Output the (X, Y) coordinate of the center of the cell containing the given text.  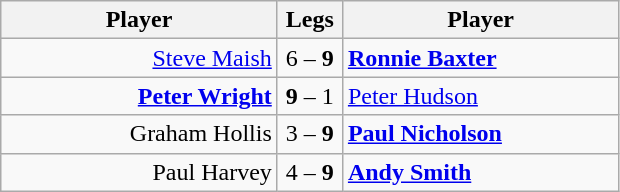
4 – 9 (310, 172)
6 – 9 (310, 58)
Legs (310, 20)
Peter Wright (140, 96)
3 – 9 (310, 134)
Peter Hudson (480, 96)
Paul Harvey (140, 172)
Ronnie Baxter (480, 58)
Graham Hollis (140, 134)
9 – 1 (310, 96)
Andy Smith (480, 172)
Steve Maish (140, 58)
Paul Nicholson (480, 134)
